Detect which cell encompasses the target text, then output its [x, y] center coordinate. 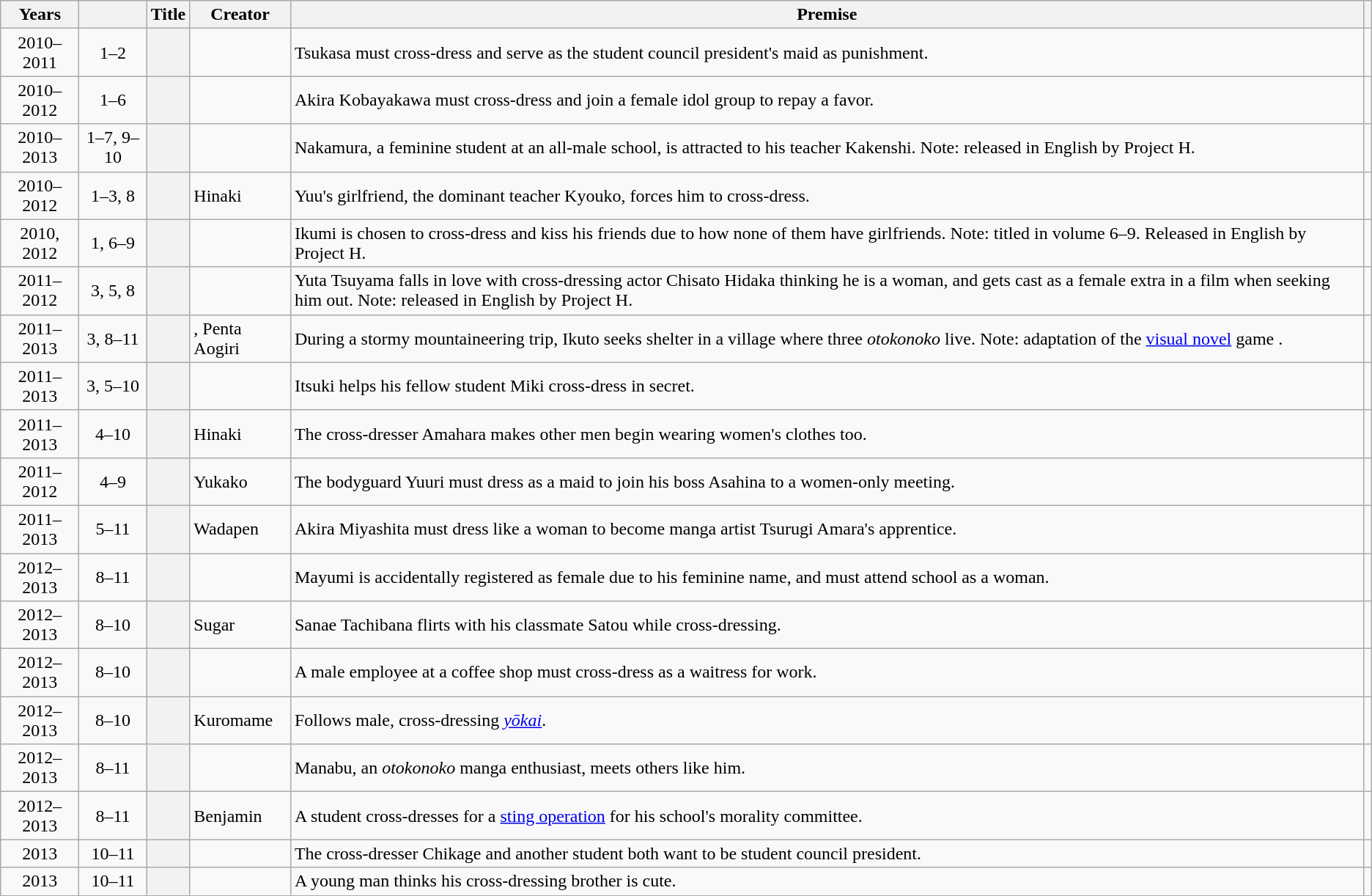
Yukako [240, 481]
1–3, 8 [113, 195]
Kuromame [240, 720]
The bodyguard Yuuri must dress as a maid to join his boss Asahina to a women-only meeting. [827, 481]
Sanae Tachibana flirts with his classmate Satou while cross-dressing. [827, 625]
5–11 [113, 529]
Title [169, 15]
Itsuki helps his fellow student Miki cross-dress in secret. [827, 386]
Tsukasa must cross-dress and serve as the student council president's maid as punishment. [827, 53]
Akira Miyashita must dress like a woman to become manga artist Tsurugi Amara's apprentice. [827, 529]
1–6 [113, 100]
4–9 [113, 481]
2010–2011 [40, 53]
During a stormy mountaineering trip, Ikuto seeks shelter in a village where three otokonoko live. Note: adaptation of the visual novel game . [827, 339]
Sugar [240, 625]
Mayumi is accidentally registered as female due to his feminine name, and must attend school as a woman. [827, 576]
Premise [827, 15]
1, 6–9 [113, 243]
Wadapen [240, 529]
Follows male, cross-dressing yōkai. [827, 720]
Benjamin [240, 815]
3, 8–11 [113, 339]
The cross-dresser Chikage and another student both want to be student council president. [827, 853]
Yuu's girlfriend, the dominant teacher Kyouko, forces him to cross-dress. [827, 195]
Creator [240, 15]
, Penta Aogiri [240, 339]
Nakamura, a feminine student at an all-male school, is attracted to his teacher Kakenshi. Note: released in English by Project H. [827, 148]
A student cross-dresses for a sting operation for his school's morality committee. [827, 815]
4–10 [113, 434]
Manabu, an otokonoko manga enthusiast, meets others like him. [827, 768]
Akira Kobayakawa must cross-dress and join a female idol group to repay a favor. [827, 100]
A young man thinks his cross-dressing brother is cute. [827, 881]
2010, 2012 [40, 243]
Years [40, 15]
A male employee at a coffee shop must cross-dress as a waitress for work. [827, 673]
3, 5–10 [113, 386]
2010–2013 [40, 148]
1–7, 9–10 [113, 148]
3, 5, 8 [113, 290]
1–2 [113, 53]
The cross-dresser Amahara makes other men begin wearing women's clothes too. [827, 434]
